Pinpoint the cell where the given text exists, returning its (X, Y) midpoint coordinate. 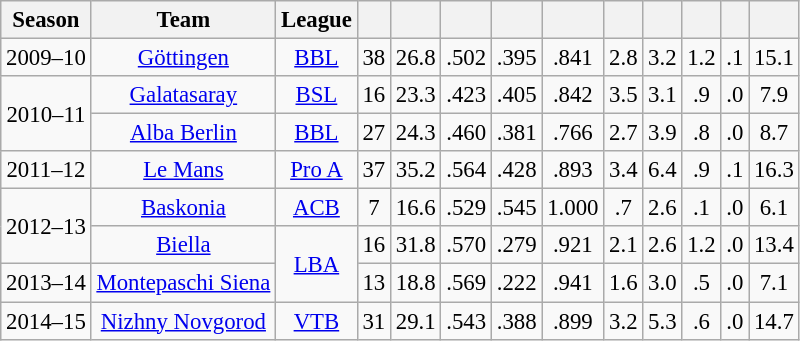
.395 (516, 58)
.841 (573, 58)
2010–11 (46, 114)
.545 (516, 208)
3.1 (662, 95)
7.9 (774, 95)
26.8 (416, 58)
.842 (573, 95)
31.8 (416, 245)
15.1 (774, 58)
2.8 (624, 58)
.405 (516, 95)
.569 (466, 283)
Le Mans (184, 170)
.941 (573, 283)
1.000 (573, 208)
8.7 (774, 133)
Galatasaray (184, 95)
Göttingen (184, 58)
.388 (516, 321)
13 (374, 283)
Biella (184, 245)
7 (374, 208)
16.3 (774, 170)
Pro A (316, 170)
Alba Berlin (184, 133)
ACB (316, 208)
2014–15 (46, 321)
.279 (516, 245)
31 (374, 321)
Baskonia (184, 208)
BSL (316, 95)
7.1 (774, 283)
.893 (573, 170)
18.8 (416, 283)
.543 (466, 321)
3.5 (624, 95)
.7 (624, 208)
Nizhny Novgorod (184, 321)
.428 (516, 170)
29.1 (416, 321)
.381 (516, 133)
3.9 (662, 133)
35.2 (416, 170)
Team (184, 20)
.529 (466, 208)
2013–14 (46, 283)
24.3 (416, 133)
.5 (702, 283)
Season (46, 20)
.222 (516, 283)
League (316, 20)
38 (374, 58)
2.7 (624, 133)
13.4 (774, 245)
3.0 (662, 283)
2009–10 (46, 58)
3.4 (624, 170)
VTB (316, 321)
16.6 (416, 208)
.570 (466, 245)
.502 (466, 58)
.564 (466, 170)
.899 (573, 321)
2.1 (624, 245)
.766 (573, 133)
Montepaschi Siena (184, 283)
14.7 (774, 321)
6.1 (774, 208)
2011–12 (46, 170)
6.4 (662, 170)
LBA (316, 264)
23.3 (416, 95)
1.6 (624, 283)
5.3 (662, 321)
.8 (702, 133)
2012–13 (46, 226)
27 (374, 133)
.921 (573, 245)
37 (374, 170)
.423 (466, 95)
.6 (702, 321)
.460 (466, 133)
